Scan for the cell matching the given text and deliver its (X, Y) coordinate at center. 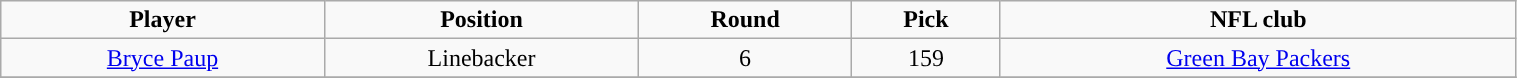
Position (482, 20)
NFL club (1258, 20)
6 (746, 58)
Linebacker (482, 58)
Green Bay Packers (1258, 58)
Round (746, 20)
Bryce Paup (162, 58)
159 (926, 58)
Pick (926, 20)
Player (162, 20)
